Capture the cell that displays the provided text and extract its [X, Y] central coordinate. 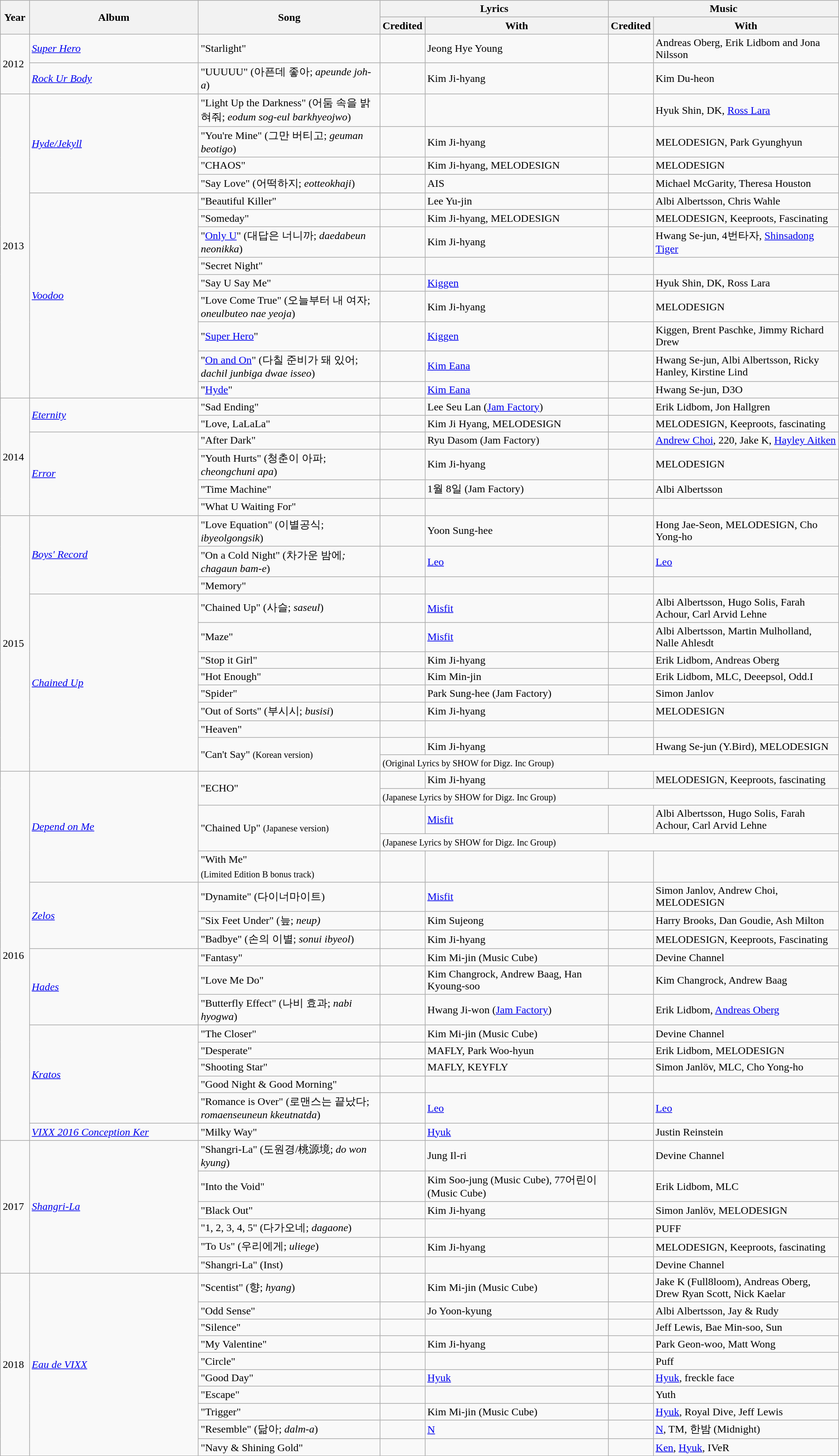
"Stop it Girl" [289, 660]
Lyrics [494, 9]
"Black Out" [289, 1210]
Music [724, 9]
"Love Equation" (이별공식; ibyeolgongsik) [289, 531]
Kim Min-jin [517, 677]
2015 [15, 643]
"Say Love" (어떡하지; eotteokhaji) [289, 183]
N, TM, 한밤 (Midnight) [746, 1430]
"On and On" (다칠 준비가 돼 있어; dachil junbiga dwae isseo) [289, 366]
"Love Me Do" [289, 980]
Kim Du-heon [746, 78]
Kratos [114, 1074]
Hong Jae-Seon, MELODESIGN, Cho Yong-ho [746, 531]
PUFF [746, 1228]
Puff [746, 1361]
"On a Cold Night" (차가운 밤에; chagaun bam-e) [289, 562]
Simon Janlöv, MELODESIGN [746, 1210]
"Navy & Shining Gold" [289, 1447]
Michael McGarity, Theresa Houston [746, 183]
Albi Albertsson, Martin Mulholland, Nalle Ahlesdt [746, 637]
MAFLY, Park Woo-hyun [517, 1050]
"Butterfly Effect" (나비 효과; nabi hyogwa) [289, 1010]
Yoon Sung-hee [517, 531]
Chained Up [114, 683]
"Into the Void" [289, 1186]
2012 [15, 64]
Lee Seu Lan (Jam Factory) [517, 407]
"Hyde" [289, 390]
"CHAOS" [289, 166]
Hwang Ji-won (Jam Factory) [517, 1010]
(Original Lyrics by SHOW for Digz. Inc Group) [609, 763]
"Dynamite" (다이너마이트) [289, 897]
"Six Feet Under" (늪; neup) [289, 921]
"Odd Sense" [289, 1310]
Andreas Oberg, Erik Lidbom and Jona Nilsson [746, 49]
Hyuk, freckle face [746, 1378]
Rock Ur Body [114, 78]
Album [114, 17]
"Spider" [289, 694]
2017 [15, 1207]
Erik Lidbom, Jon Hallgren [746, 407]
Hades [114, 987]
Ken, Hyuk, IVeR [746, 1447]
"Shooting Star" [289, 1067]
Hwang Se-jun (Y.Bird), MELODESIGN [746, 746]
"1, 2, 3, 4, 5" (다가오네; dagaone) [289, 1228]
Park Geon-woo, Matt Wong [746, 1344]
"To Us" (우리에게; uliege) [289, 1247]
"Out of Sorts" (부시시; busisi) [289, 712]
"You're Mine" (그만 버티고; geuman beotigo) [289, 142]
"Beautiful Killer" [289, 201]
"After Dark" [289, 440]
"Love Come True" (오늘부터 내 여자; oneulbuteo nae yeoja) [289, 307]
"Fantasy" [289, 957]
Super Hero [114, 49]
Zelos [114, 915]
"Resemble" (닮아; dalm-a) [289, 1430]
"ECHO" [289, 788]
Year [15, 17]
Simon Janlov, Andrew Choi, MELODESIGN [746, 897]
"Chained Up" (Japanese version) [289, 828]
Jake K (Full8loom), Andreas Oberg, Drew Ryan Scott, Nick Kaelar [746, 1287]
2013 [15, 246]
"Super Hero" [289, 336]
"My Valentine" [289, 1344]
Lee Yu-jin [517, 201]
Park Sung-hee (Jam Factory) [517, 694]
Albi Albertsson [746, 490]
2018 [15, 1364]
Hwang Se-jun, D3O [746, 390]
"Silence" [289, 1327]
Erik Lidbom, MLC, Deeepsol, Odd.I [746, 677]
1월 8일 (Jam Factory) [517, 490]
"Trigger" [289, 1412]
Simon Janlöv, MLC, Cho Yong-ho [746, 1067]
"Someday" [289, 218]
Kim Sujeong [517, 921]
"Heaven" [289, 729]
"Desperate" [289, 1050]
Ryu Dasom (Jam Factory) [517, 440]
AIS [517, 183]
"Scentist" (향; hyang) [289, 1287]
"Good Day" [289, 1378]
Eau de VIXX [114, 1364]
"UUUUU" (아픈데 좋아; apeunde joh-a) [289, 78]
Jeff Lewis, Bae Min-soo, Sun [746, 1327]
"Circle" [289, 1361]
Kim Changrock, Andrew Baag, Han Kyoung-soo [517, 980]
Erik Lidbom, MELODESIGN [746, 1050]
Hyuk, Royal Dive, Jeff Lewis [746, 1412]
Simon Janlov [746, 694]
"Secret Night" [289, 266]
Song [289, 17]
"Love, LaLaLa" [289, 424]
N [517, 1430]
"Chained Up" (사슬; saseul) [289, 608]
Jeong Hye Young [517, 49]
"Shangri-La" (Inst) [289, 1265]
Harry Brooks, Dan Goudie, Ash Milton [746, 921]
"Sad Ending" [289, 407]
"Time Machine" [289, 490]
"Youth Hurts" (청춘이 아파; cheongchuni apa) [289, 464]
"Hot Enough" [289, 677]
Hyde/Jekyll [114, 143]
Albi Albertsson, Jay & Rudy [746, 1310]
2014 [15, 457]
Voodoo [114, 296]
Hwang Se-jun, Albi Albertsson, Ricky Hanley, Kirstine Lind [746, 366]
Kim Ji Hyang, MELODESIGN [517, 424]
Erik Lidbom, MLC [746, 1186]
"Light Up the Darkness" (어둠 속을 밝혀줘; eodum sog-eul barkhyeojwo) [289, 110]
Yuth [746, 1395]
Error [114, 474]
"Memory" [289, 585]
"What U Waiting For" [289, 507]
Kim Changrock, Andrew Baag [746, 980]
"Shangri-La" (도원경/桃源境; do won kyung) [289, 1156]
"Can't Say" (Korean version) [289, 754]
"With Me" (Limited Edition B bonus track) [289, 867]
"The Closer" [289, 1034]
"Milky Way" [289, 1132]
"Romance is Over" (로맨스는 끝났다; romaenseuneun kkeutnatda) [289, 1108]
Eternity [114, 415]
"Good Night & Good Morning" [289, 1084]
"Escape" [289, 1395]
"Say U Say Me" [289, 283]
Albi Albertsson, Chris Wahle [746, 201]
MELODESIGN, Park Gyunghyun [746, 142]
Jo Yoon-kyung [517, 1310]
"Maze" [289, 637]
"Starlight" [289, 49]
Kim Soo-jung (Music Cube), 77어린이 (Music Cube) [517, 1186]
Justin Reinstein [746, 1132]
Depend on Me [114, 827]
Andrew Choi, 220, Jake K, Hayley Aitken [746, 440]
Hwang Se-jun, 4번타자, Shinsadong Tiger [746, 242]
Kiggen, Brent Paschke, Jimmy Richard Drew [746, 336]
2016 [15, 955]
MAFLY, KEYFLY [517, 1067]
VIXX 2016 Conception Ker [114, 1132]
"Only U" (대답은 너니까; daedabeun neonikka) [289, 242]
Boys' Record [114, 554]
Shangri-La [114, 1207]
Jung Il-ri [517, 1156]
"Badbye" (손의 이별; sonui ibyeol) [289, 939]
